Locate the cell with the specified text and output its (X, Y) center coordinate. 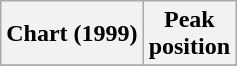
Chart (1999) (72, 34)
Peakposition (189, 34)
